Find where the given text appears and provide that cell's center as (x, y) coordinate. 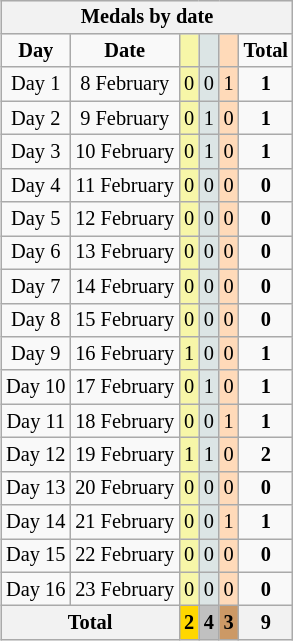
12 February (124, 219)
Day 1 (36, 84)
Day 3 (36, 152)
23 February (124, 589)
Day (36, 51)
18 February (124, 421)
Day 14 (36, 522)
Day 13 (36, 488)
19 February (124, 455)
17 February (124, 387)
13 February (124, 253)
16 February (124, 354)
9 (266, 623)
Day 7 (36, 286)
Day 15 (36, 556)
Day 4 (36, 185)
8 February (124, 84)
4 (209, 623)
Day 12 (36, 455)
Day 16 (36, 589)
22 February (124, 556)
Medals by date (147, 17)
Day 6 (36, 253)
15 February (124, 320)
20 February (124, 488)
Day 2 (36, 118)
Day 11 (36, 421)
21 February (124, 522)
Day 9 (36, 354)
Day 8 (36, 320)
Date (124, 51)
9 February (124, 118)
3 (229, 623)
10 February (124, 152)
11 February (124, 185)
14 February (124, 286)
Day 10 (36, 387)
Day 5 (36, 219)
